Extract the (x, y) coordinate from the center of the cell holding the provided text.  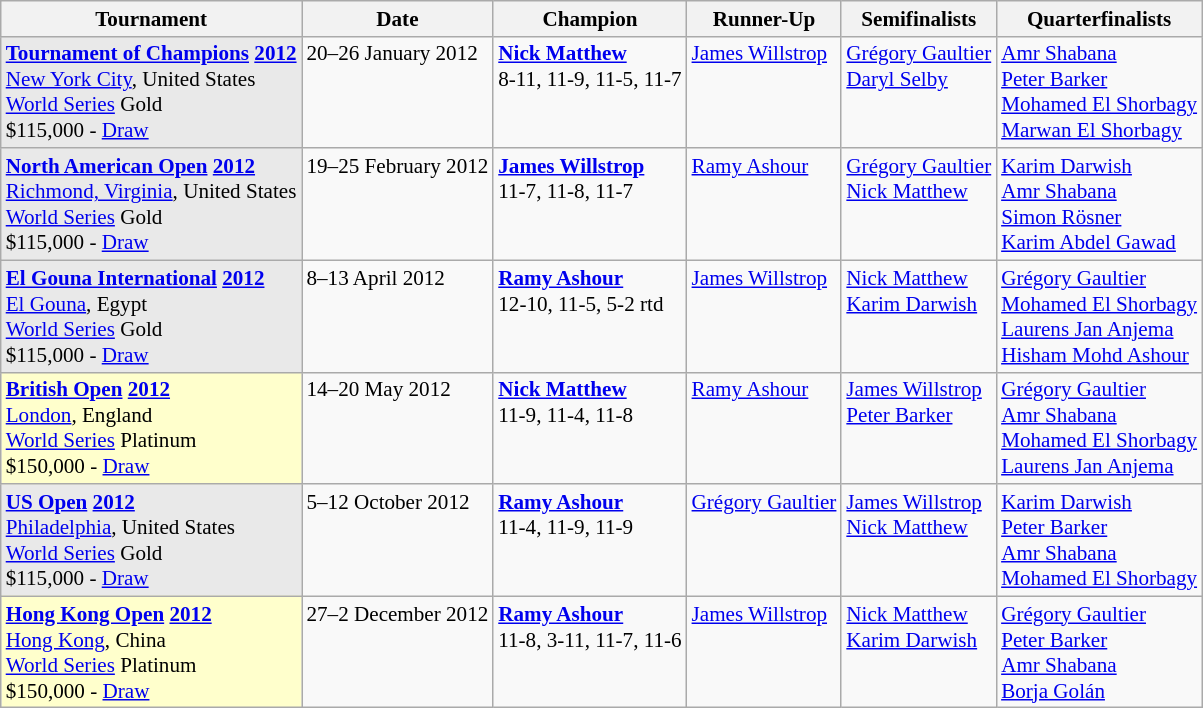
Date (398, 18)
Ramy Ashour12-10, 11-5, 5-2 rtd (590, 316)
Grégory Gaultier Mohamed El Shorbagy Laurens Jan Anjema Hisham Mohd Ashour (1099, 316)
Semifinalists (918, 18)
Grégory Gaultier Daryl Selby (918, 92)
Tournament of Champions 2012 New York City, United StatesWorld Series Gold$115,000 - Draw (152, 92)
Grégory Gaultier Peter Barker Amr Shabana Borja Golán (1099, 652)
James Willstrop Nick Matthew (918, 540)
Grégory Gaultier Amr Shabana Mohamed El Shorbagy Laurens Jan Anjema (1099, 428)
Grégory Gaultier Nick Matthew (918, 204)
Grégory Gaultier (764, 540)
19–25 February 2012 (398, 204)
Karim Darwish Peter Barker Amr Shabana Mohamed El Shorbagy (1099, 540)
20–26 January 2012 (398, 92)
British Open 2012 London, EnglandWorld Series Platinum$150,000 - Draw (152, 428)
James Willstrop Peter Barker (918, 428)
8–13 April 2012 (398, 316)
Amr Shabana Peter Barker Mohamed El Shorbagy Marwan El Shorbagy (1099, 92)
Nick Matthew8-11, 11-9, 11-5, 11-7 (590, 92)
Karim Darwish Amr Shabana Simon Rösner Karim Abdel Gawad (1099, 204)
James Willstrop11-7, 11-8, 11-7 (590, 204)
27–2 December 2012 (398, 652)
Ramy Ashour11-4, 11-9, 11-9 (590, 540)
5–12 October 2012 (398, 540)
Nick Matthew11-9, 11-4, 11-8 (590, 428)
Hong Kong Open 2012 Hong Kong, ChinaWorld Series Platinum$150,000 - Draw (152, 652)
Ramy Ashour11-8, 3-11, 11-7, 11-6 (590, 652)
14–20 May 2012 (398, 428)
Quarterfinalists (1099, 18)
US Open 2012 Philadelphia, United StatesWorld Series Gold$115,000 - Draw (152, 540)
Runner-Up (764, 18)
Champion (590, 18)
El Gouna International 2012 El Gouna, EgyptWorld Series Gold$115,000 - Draw (152, 316)
North American Open 2012 Richmond, Virginia, United StatesWorld Series Gold$115,000 - Draw (152, 204)
Tournament (152, 18)
